Extract the [X, Y] coordinate from the center of the cell holding the provided text.  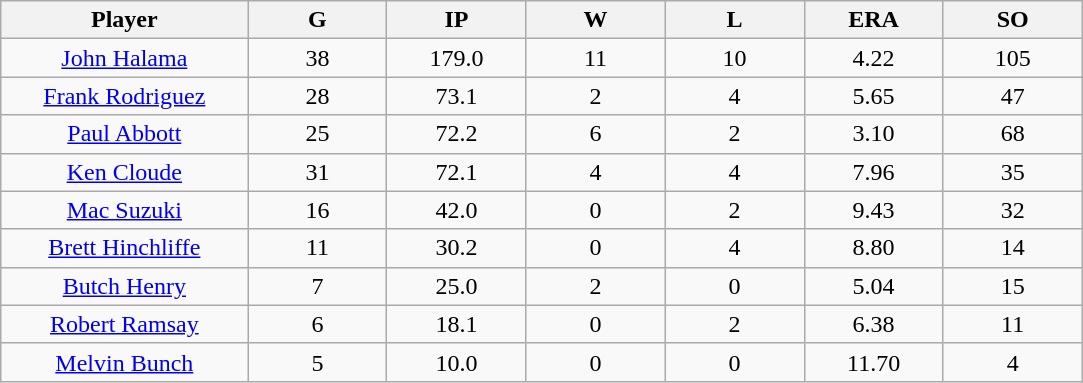
35 [1012, 172]
11.70 [874, 362]
8.80 [874, 248]
31 [318, 172]
7.96 [874, 172]
15 [1012, 286]
L [734, 20]
5.65 [874, 96]
3.10 [874, 134]
W [596, 20]
105 [1012, 58]
9.43 [874, 210]
25.0 [456, 286]
5.04 [874, 286]
6.38 [874, 324]
Frank Rodriguez [124, 96]
Brett Hinchliffe [124, 248]
72.1 [456, 172]
10.0 [456, 362]
Mac Suzuki [124, 210]
72.2 [456, 134]
38 [318, 58]
Melvin Bunch [124, 362]
68 [1012, 134]
42.0 [456, 210]
16 [318, 210]
32 [1012, 210]
179.0 [456, 58]
ERA [874, 20]
IP [456, 20]
47 [1012, 96]
18.1 [456, 324]
73.1 [456, 96]
SO [1012, 20]
John Halama [124, 58]
Player [124, 20]
Robert Ramsay [124, 324]
G [318, 20]
Butch Henry [124, 286]
5 [318, 362]
4.22 [874, 58]
Paul Abbott [124, 134]
14 [1012, 248]
25 [318, 134]
10 [734, 58]
Ken Cloude [124, 172]
7 [318, 286]
30.2 [456, 248]
28 [318, 96]
